From the cell containing the given text, extract its center point as (X, Y) coordinate. 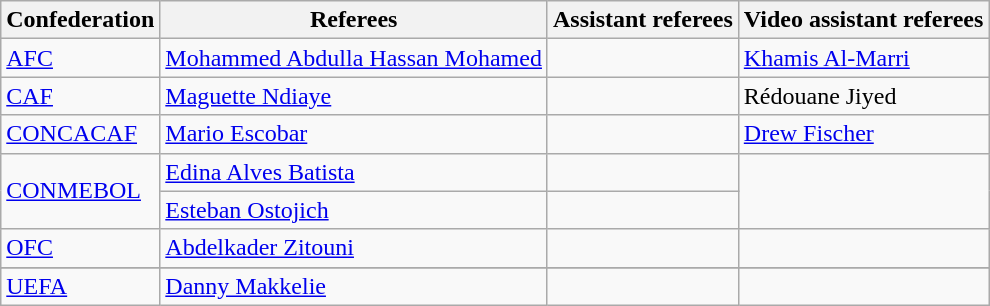
Video assistant referees (864, 20)
Mario Escobar (354, 134)
Referees (354, 20)
Assistant referees (642, 20)
Edina Alves Batista (354, 172)
Khamis Al-Marri (864, 58)
CAF (80, 96)
CONMEBOL (80, 191)
OFC (80, 248)
Mohammed Abdulla Hassan Mohamed (354, 58)
AFC (80, 58)
Drew Fischer (864, 134)
Esteban Ostojich (354, 210)
Maguette Ndiaye (354, 96)
CONCACAF (80, 134)
UEFA (80, 286)
Danny Makkelie (354, 286)
Abdelkader Zitouni (354, 248)
Rédouane Jiyed (864, 96)
Confederation (80, 20)
